Locate the cell with the specified text and output its [X, Y] center coordinate. 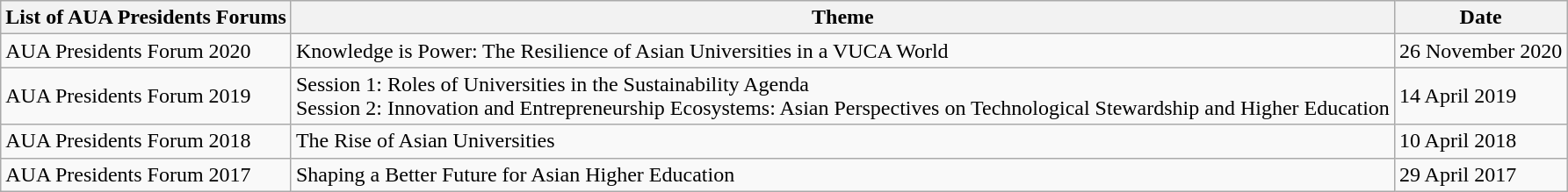
29 April 2017 [1480, 174]
14 April 2019 [1480, 96]
Shaping a Better Future for Asian Higher Education [842, 174]
AUA Presidents Forum 2017 [146, 174]
26 November 2020 [1480, 51]
AUA Presidents Forum 2018 [146, 141]
AUA Presidents Forum 2019 [146, 96]
List of AUA Presidents Forums [146, 18]
10 April 2018 [1480, 141]
AUA Presidents Forum 2020 [146, 51]
Date [1480, 18]
Knowledge is Power: The Resilience of Asian Universities in a VUCA World [842, 51]
The Rise of Asian Universities [842, 141]
Theme [842, 18]
